For the text-containing cell, return its midpoint in (X, Y) coordinate format. 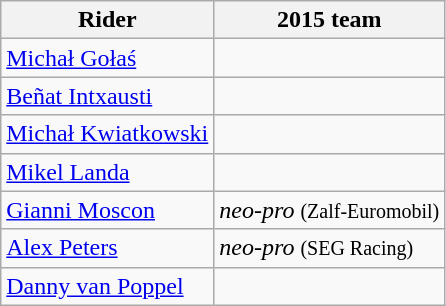
Danny van Poppel (108, 286)
neo-pro (Zalf-Euromobil) (330, 210)
Michał Gołaś (108, 58)
Beñat Intxausti (108, 96)
Alex Peters (108, 248)
2015 team (330, 20)
Gianni Moscon (108, 210)
Mikel Landa (108, 172)
Rider (108, 20)
neo-pro (SEG Racing) (330, 248)
Michał Kwiatkowski (108, 134)
